Capture the cell that displays the provided text and extract its [x, y] central coordinate. 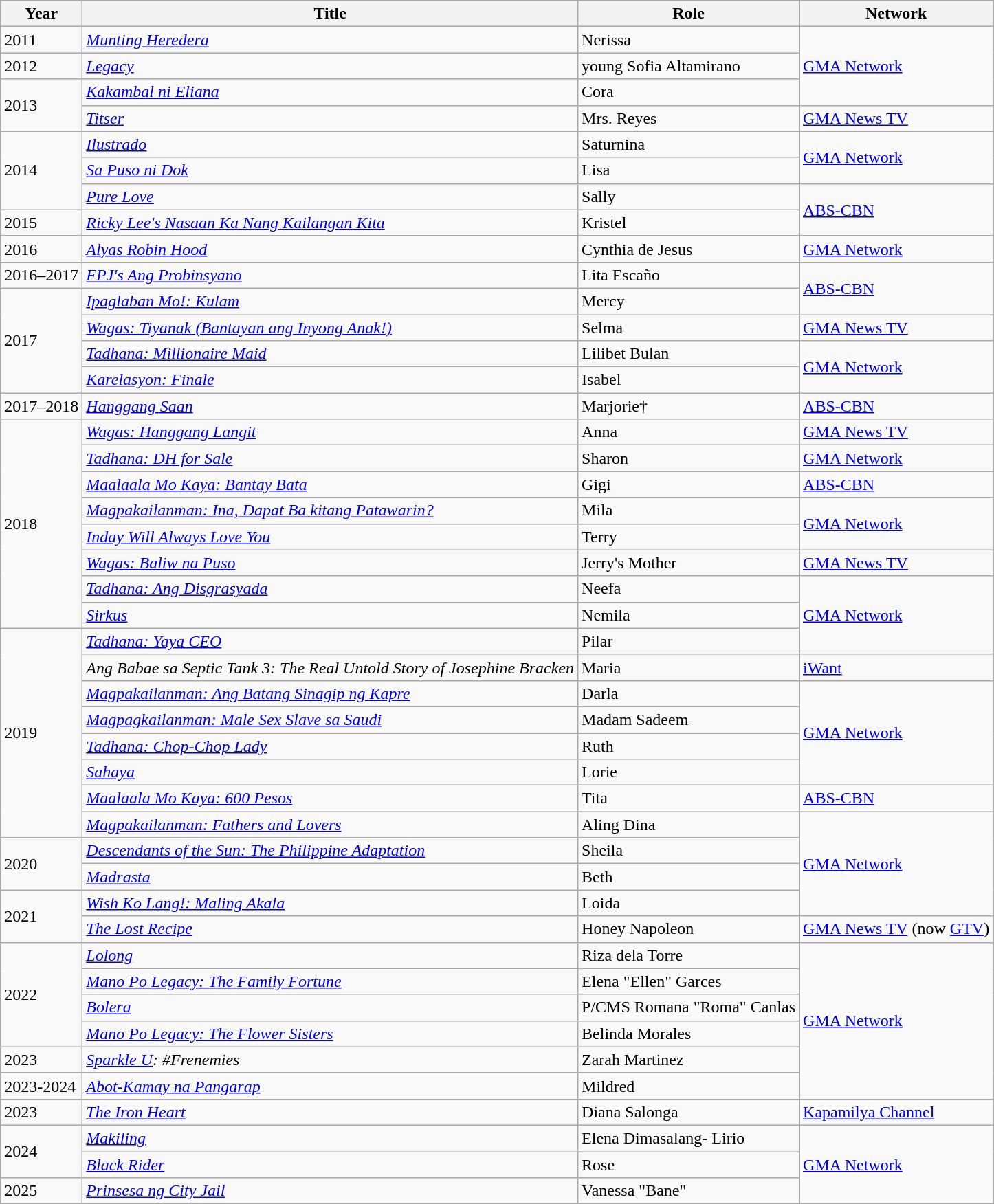
iWant [896, 667]
2022 [41, 994]
Pilar [689, 641]
Lisa [689, 170]
GMA News TV (now GTV) [896, 929]
Madam Sadeem [689, 720]
Riza dela Torre [689, 955]
Lorie [689, 772]
Elena Dimasalang- Lirio [689, 1138]
Legacy [330, 66]
2014 [41, 170]
Role [689, 14]
Network [896, 14]
Magpagkailanman: Male Sex Slave sa Saudi [330, 720]
Wagas: Baliw na Puso [330, 563]
2015 [41, 223]
Lilibet Bulan [689, 354]
Nemila [689, 615]
Sirkus [330, 615]
Kapamilya Channel [896, 1112]
Terry [689, 537]
Magpakailanman: Fathers and Lovers [330, 825]
Neefa [689, 589]
Isabel [689, 380]
2012 [41, 66]
2024 [41, 1151]
Kristel [689, 223]
Pure Love [330, 197]
Mila [689, 511]
Lolong [330, 955]
Alyas Robin Hood [330, 249]
Jerry's Mother [689, 563]
2011 [41, 40]
2021 [41, 916]
Black Rider [330, 1165]
Tadhana: Ang Disgrasyada [330, 589]
Tita [689, 799]
2017 [41, 340]
Maria [689, 667]
Tadhana: Millionaire Maid [330, 354]
Ipaglaban Mo!: Kulam [330, 301]
Ilustrado [330, 144]
Ricky Lee's Nasaan Ka Nang Kailangan Kita [330, 223]
Bolera [330, 1007]
Sparkle U: #Frenemies [330, 1060]
2018 [41, 524]
Abot-Kamay na Pangarap [330, 1086]
Munting Heredera [330, 40]
Descendants of the Sun: The Philippine Adaptation [330, 851]
Rose [689, 1165]
Tadhana: Yaya CEO [330, 641]
Anna [689, 432]
Mercy [689, 301]
Sahaya [330, 772]
Titser [330, 118]
2019 [41, 733]
2025 [41, 1191]
2023-2024 [41, 1086]
Ruth [689, 746]
Magpakailanman: Ina, Dapat Ba kitang Patawarin? [330, 511]
2020 [41, 864]
Gigi [689, 484]
Beth [689, 877]
Mildred [689, 1086]
Sa Puso ni Dok [330, 170]
Inday Will Always Love You [330, 537]
The Iron Heart [330, 1112]
Elena "Ellen" Garces [689, 981]
Mrs. Reyes [689, 118]
Tadhana: Chop-Chop Lady [330, 746]
Darla [689, 693]
Diana Salonga [689, 1112]
Madrasta [330, 877]
FPJ's Ang Probinsyano [330, 275]
Vanessa "Bane" [689, 1191]
Marjorie† [689, 406]
Hanggang Saan [330, 406]
Sharon [689, 458]
2013 [41, 105]
Wagas: Tiyanak (Bantayan ang Inyong Anak!) [330, 328]
The Lost Recipe [330, 929]
Mano Po Legacy: The Flower Sisters [330, 1034]
Saturnina [689, 144]
Wagas: Hanggang Langit [330, 432]
Tadhana: DH for Sale [330, 458]
Year [41, 14]
2016–2017 [41, 275]
Title [330, 14]
Aling Dina [689, 825]
Mano Po Legacy: The Family Fortune [330, 981]
Sheila [689, 851]
2016 [41, 249]
Kakambal ni Eliana [330, 92]
Lita Escaño [689, 275]
Belinda Morales [689, 1034]
Magpakailanman: Ang Batang Sinagip ng Kapre [330, 693]
Cora [689, 92]
2017–2018 [41, 406]
Loida [689, 903]
Nerissa [689, 40]
P/CMS Romana "Roma" Canlas [689, 1007]
Cynthia de Jesus [689, 249]
Makiling [330, 1138]
Sally [689, 197]
Selma [689, 328]
Prinsesa ng City Jail [330, 1191]
young Sofia Altamirano [689, 66]
Ang Babae sa Septic Tank 3: The Real Untold Story of Josephine Bracken [330, 667]
Maalaala Mo Kaya: 600 Pesos [330, 799]
Zarah Martinez [689, 1060]
Wish Ko Lang!: Maling Akala [330, 903]
Karelasyon: Finale [330, 380]
Honey Napoleon [689, 929]
Maalaala Mo Kaya: Bantay Bata [330, 484]
